Search for the cell housing the specified text and yield its [x, y] center coordinate. 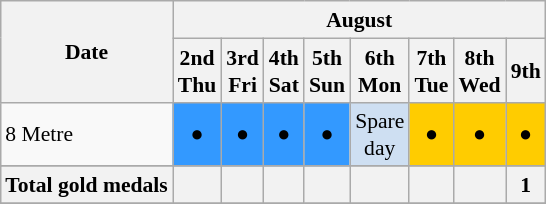
7thTue [431, 70]
Date [86, 52]
2ndThu [198, 70]
6thMon [380, 70]
1 [526, 184]
8 Metre [86, 134]
4thSat [284, 70]
5thSun [327, 70]
3rdFri [242, 70]
9th [526, 70]
Total gold medals [86, 184]
8thWed [479, 70]
August [360, 20]
Spareday [380, 134]
